Pinpoint the cell where the given text exists, returning its [x, y] midpoint coordinate. 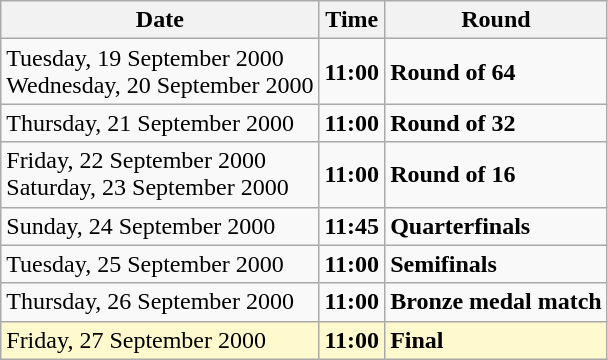
Friday, 27 September 2000 [160, 340]
Quarterfinals [496, 226]
Round [496, 20]
Semifinals [496, 264]
Round of 16 [496, 174]
Bronze medal match [496, 302]
Sunday, 24 September 2000 [160, 226]
Friday, 22 September 2000Saturday, 23 September 2000 [160, 174]
Date [160, 20]
Round of 32 [496, 123]
Round of 64 [496, 72]
Tuesday, 19 September 2000Wednesday, 20 September 2000 [160, 72]
Final [496, 340]
Thursday, 21 September 2000 [160, 123]
11:45 [352, 226]
Thursday, 26 September 2000 [160, 302]
Time [352, 20]
Tuesday, 25 September 2000 [160, 264]
